Find where the given text appears and provide that cell's center as [X, Y] coordinate. 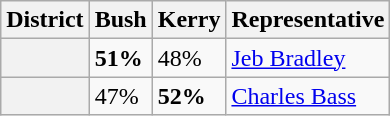
48% [189, 58]
District [45, 20]
Charles Bass [308, 96]
47% [120, 96]
Jeb Bradley [308, 58]
Bush [120, 20]
52% [189, 96]
Kerry [189, 20]
51% [120, 58]
Representative [308, 20]
